Extract the [x, y] coordinate from the center of the cell holding the provided text.  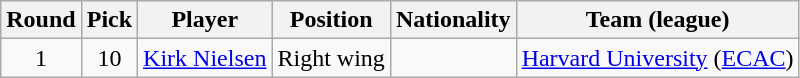
Round [41, 20]
Position [331, 20]
10 [109, 58]
Kirk Nielsen [205, 58]
1 [41, 58]
Pick [109, 20]
Nationality [453, 20]
Right wing [331, 58]
Team (league) [658, 20]
Harvard University (ECAC) [658, 58]
Player [205, 20]
